Capture the cell that displays the provided text and extract its [X, Y] central coordinate. 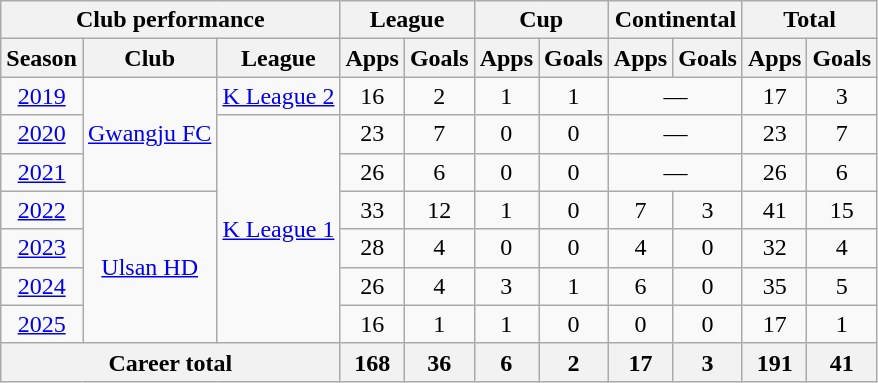
2021 [42, 172]
Career total [170, 362]
32 [774, 248]
2024 [42, 286]
168 [372, 362]
12 [439, 210]
Club performance [170, 20]
28 [372, 248]
Total [809, 20]
35 [774, 286]
2020 [42, 134]
2022 [42, 210]
Club [149, 58]
Continental [675, 20]
Cup [541, 20]
191 [774, 362]
15 [842, 210]
Season [42, 58]
Ulsan HD [149, 267]
2019 [42, 96]
Gwangju FC [149, 134]
5 [842, 286]
K League 2 [278, 96]
33 [372, 210]
2023 [42, 248]
2025 [42, 324]
K League 1 [278, 229]
36 [439, 362]
